Identify which cell holds the provided text, then report its [x, y] central coordinate. 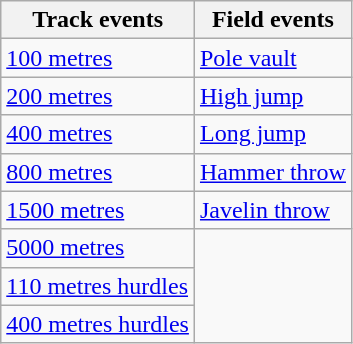
Long jump [272, 134]
100 metres [98, 58]
110 metres hurdles [98, 286]
Hammer throw [272, 172]
1500 metres [98, 210]
400 metres [98, 134]
800 metres [98, 172]
Track events [98, 20]
Javelin throw [272, 210]
5000 metres [98, 248]
200 metres [98, 96]
Pole vault [272, 58]
High jump [272, 96]
400 metres hurdles [98, 324]
Field events [272, 20]
